From the cell containing the given text, extract its center point as [x, y] coordinate. 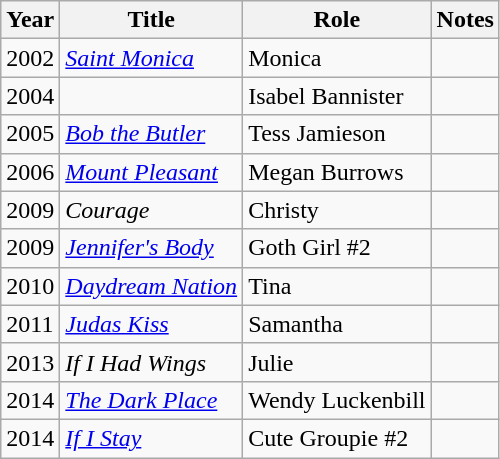
Courage [152, 210]
Julie [337, 362]
Isabel Bannister [337, 96]
2004 [30, 96]
Role [337, 20]
2011 [30, 324]
Title [152, 20]
Mount Pleasant [152, 172]
2002 [30, 58]
Monica [337, 58]
Bob the Butler [152, 134]
The Dark Place [152, 400]
Judas Kiss [152, 324]
2013 [30, 362]
If I Stay [152, 438]
Goth Girl #2 [337, 248]
2005 [30, 134]
Samantha [337, 324]
Christy [337, 210]
Saint Monica [152, 58]
Daydream Nation [152, 286]
Cute Groupie #2 [337, 438]
Tess Jamieson [337, 134]
Wendy Luckenbill [337, 400]
If I Had Wings [152, 362]
2006 [30, 172]
Jennifer's Body [152, 248]
Tina [337, 286]
Megan Burrows [337, 172]
Notes [465, 20]
2010 [30, 286]
Year [30, 20]
